Determine the (X, Y) coordinate at the center of the cell enclosing the given text.  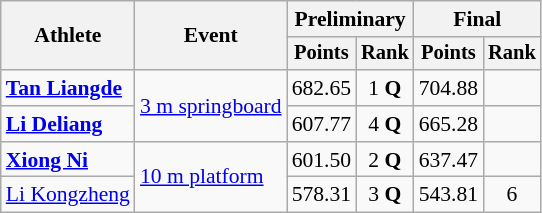
Preliminary (350, 19)
Event (211, 36)
601.50 (322, 160)
543.81 (448, 195)
Xiong Ni (68, 160)
Tan Liangde (68, 88)
Final (478, 19)
6 (512, 195)
Athlete (68, 36)
4 Q (385, 124)
Li Kongzheng (68, 195)
1 Q (385, 88)
704.88 (448, 88)
682.65 (322, 88)
10 m platform (211, 178)
607.77 (322, 124)
637.47 (448, 160)
3 Q (385, 195)
665.28 (448, 124)
578.31 (322, 195)
3 m springboard (211, 106)
Li Deliang (68, 124)
2 Q (385, 160)
